Provide the (x, y) coordinate of the cell's center where the given text is located.  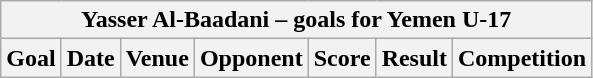
Result (414, 58)
Score (342, 58)
Opponent (251, 58)
Competition (522, 58)
Date (90, 58)
Yasser Al-Baadani – goals for Yemen U-17 (296, 20)
Goal (31, 58)
Venue (157, 58)
